Determine the (X, Y) coordinate at the center of the cell enclosing the given text.  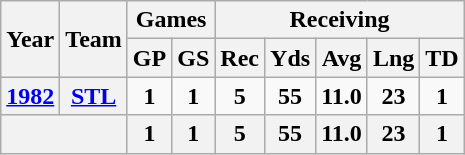
Year (30, 39)
TD (442, 58)
Avg (342, 58)
GS (194, 58)
Lng (393, 58)
Rec (240, 58)
Receiving (340, 20)
1982 (30, 96)
GP (149, 58)
Team (94, 39)
Yds (290, 58)
STL (94, 96)
Games (170, 20)
